Identify which cell holds the provided text, then report its [x, y] central coordinate. 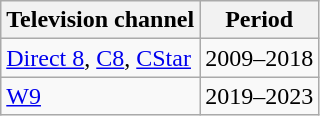
Period [260, 20]
Direct 8, C8, CStar [100, 58]
W9 [100, 96]
2009–2018 [260, 58]
2019–2023 [260, 96]
Television channel [100, 20]
